Return [X, Y] of the center of cell containing provided text 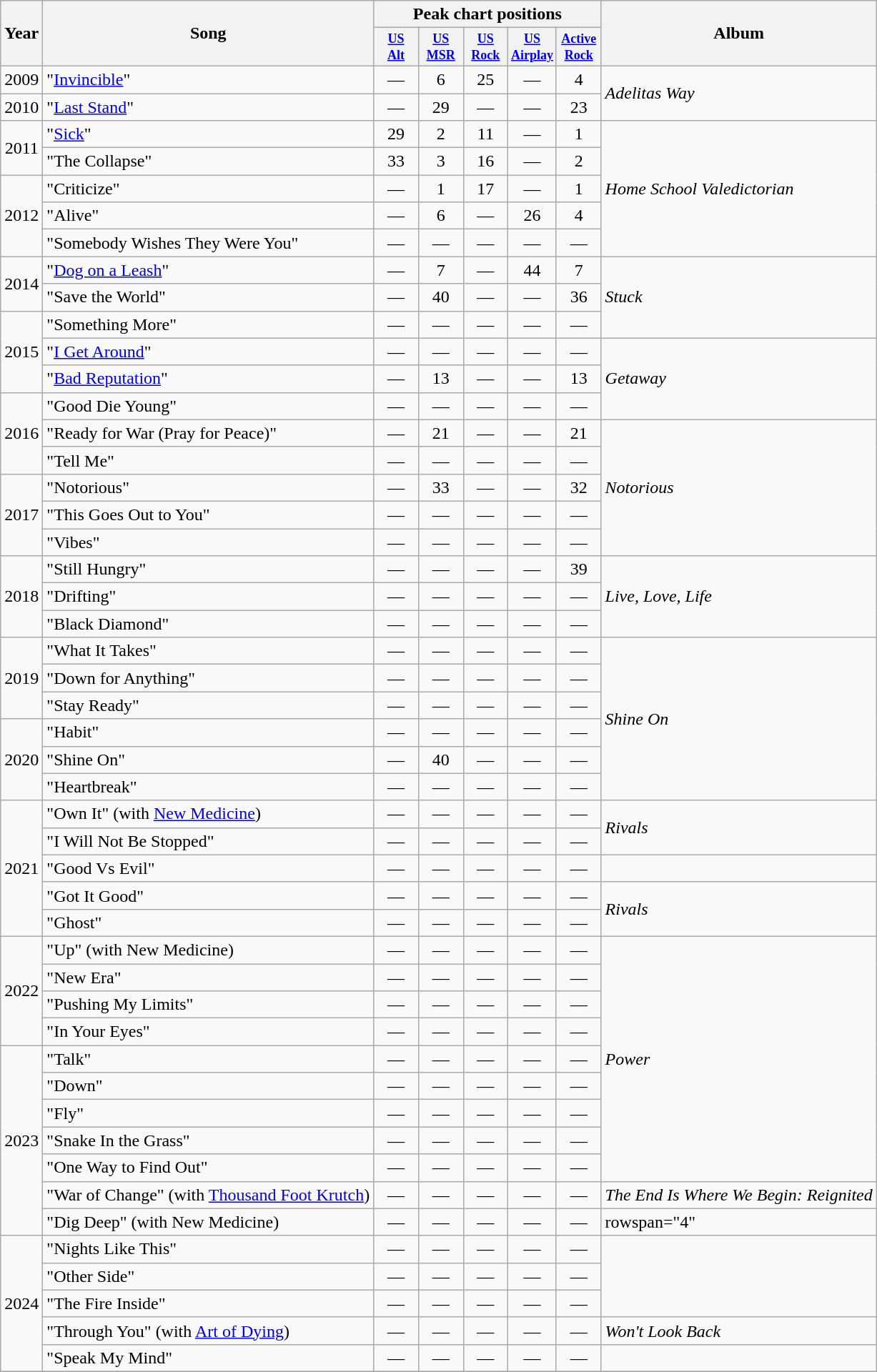
"Save the World" [209, 297]
2020 [21, 760]
"Criticize" [209, 189]
25 [486, 79]
"Something More" [209, 324]
36 [579, 297]
Year [21, 34]
11 [486, 134]
"One Way to Find Out" [209, 1168]
rowspan="4" [739, 1222]
"The Collapse" [209, 161]
Getaway [739, 379]
32 [579, 487]
26 [532, 216]
"Stay Ready" [209, 705]
"Talk" [209, 1059]
"In Your Eyes" [209, 1032]
2014 [21, 284]
"Last Stand" [209, 107]
2018 [21, 597]
Adelitas Way [739, 93]
Home School Valedictorian [739, 189]
39 [579, 570]
"Ready for War (Pray for Peace)" [209, 433]
"Alive" [209, 216]
"Good Vs Evil" [209, 868]
USRock [486, 47]
2012 [21, 216]
2023 [21, 1140]
2010 [21, 107]
"Invincible" [209, 79]
Stuck [739, 297]
Notorious [739, 487]
"Drifting" [209, 597]
"Habit" [209, 732]
"Down" [209, 1086]
"I Will Not Be Stopped" [209, 841]
"Through You" (with Art of Dying) [209, 1331]
"Still Hungry" [209, 570]
44 [532, 270]
Won't Look Back [739, 1331]
"Dig Deep" (with New Medicine) [209, 1222]
"Good Die Young" [209, 406]
"What It Takes" [209, 651]
2022 [21, 990]
2011 [21, 148]
"Heartbreak" [209, 787]
23 [579, 107]
"Shine On" [209, 760]
Song [209, 34]
"This Goes Out to You" [209, 514]
Active Rock [579, 47]
"Somebody Wishes They Were You" [209, 243]
"Sick" [209, 134]
3 [440, 161]
Shine On [739, 719]
2015 [21, 352]
"Got It Good" [209, 895]
The End Is Where We Begin: Reignited [739, 1195]
"Notorious" [209, 487]
"Pushing My Limits" [209, 1005]
"New Era" [209, 978]
2021 [21, 868]
2024 [21, 1303]
Live, Love, Life [739, 597]
Power [739, 1059]
"Bad Reputation" [209, 379]
"Own It" (with New Medicine) [209, 814]
17 [486, 189]
2017 [21, 514]
2016 [21, 433]
Peak chart positions [487, 14]
"Black Diamond" [209, 624]
"Up" (with New Medicine) [209, 950]
"Ghost" [209, 923]
"Down for Anything" [209, 678]
Album [739, 34]
USAirplay [532, 47]
"Speak My Mind" [209, 1358]
"Nights Like This" [209, 1249]
"Snake In the Grass" [209, 1140]
"I Get Around" [209, 352]
"The Fire Inside" [209, 1303]
USAlt [396, 47]
"Tell Me" [209, 460]
2009 [21, 79]
"War of Change" (with Thousand Foot Krutch) [209, 1195]
16 [486, 161]
"Dog on a Leash" [209, 270]
"Other Side" [209, 1276]
"Fly" [209, 1113]
2019 [21, 678]
USMSR [440, 47]
"Vibes" [209, 542]
